Pinpoint the cell where the given text exists, returning its [x, y] midpoint coordinate. 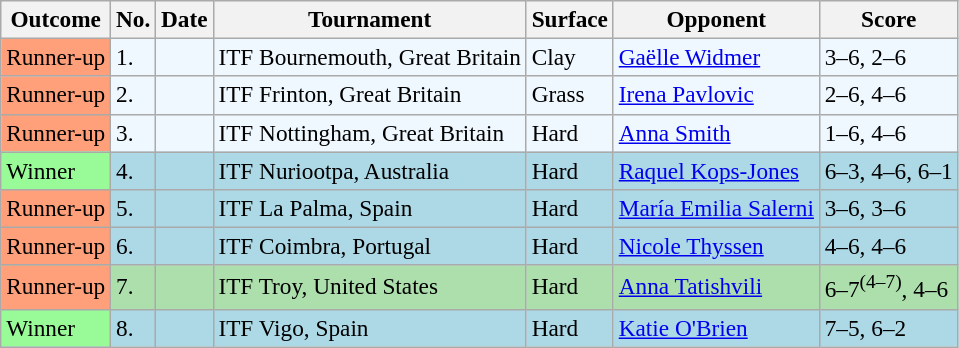
ITF Nottingham, Great Britain [370, 133]
3–6, 3–6 [888, 208]
6–3, 4–6, 6–1 [888, 170]
Nicole Thyssen [716, 246]
6. [134, 246]
Clay [570, 57]
ITF Coimbra, Portugal [370, 246]
1–6, 4–6 [888, 133]
3–6, 2–6 [888, 57]
Anna Tatishvili [716, 287]
ITF La Palma, Spain [370, 208]
Date [184, 19]
Gaëlle Widmer [716, 57]
Anna Smith [716, 133]
6–7(4–7), 4–6 [888, 287]
No. [134, 19]
7–5, 6–2 [888, 328]
ITF Frinton, Great Britain [370, 95]
Raquel Kops-Jones [716, 170]
Katie O'Brien [716, 328]
3. [134, 133]
4–6, 4–6 [888, 246]
4. [134, 170]
Surface [570, 19]
Grass [570, 95]
Outcome [56, 19]
7. [134, 287]
Tournament [370, 19]
1. [134, 57]
Opponent [716, 19]
5. [134, 208]
ITF Vigo, Spain [370, 328]
ITF Nuriootpa, Australia [370, 170]
2. [134, 95]
Irena Pavlovic [716, 95]
2–6, 4–6 [888, 95]
Score [888, 19]
8. [134, 328]
ITF Bournemouth, Great Britain [370, 57]
María Emilia Salerni [716, 208]
ITF Troy, United States [370, 287]
